Return the (x, y) coordinate for the center point of the cell that contains the specified text.  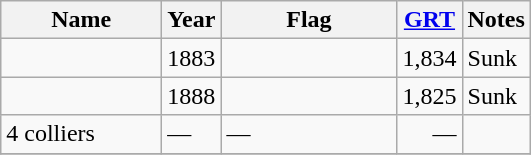
Notes (496, 20)
GRT (430, 20)
Name (82, 20)
1,834 (430, 58)
1883 (192, 58)
1,825 (430, 96)
4 colliers (82, 134)
Flag (309, 20)
Year (192, 20)
1888 (192, 96)
